Find where the given text appears and provide that cell's center as (x, y) coordinate. 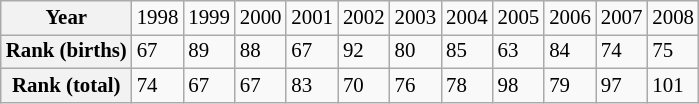
2007 (622, 18)
70 (364, 85)
84 (570, 51)
88 (261, 51)
83 (312, 85)
85 (467, 51)
76 (416, 85)
98 (519, 85)
78 (467, 85)
2000 (261, 18)
63 (519, 51)
2003 (416, 18)
92 (364, 51)
101 (673, 85)
80 (416, 51)
1999 (209, 18)
89 (209, 51)
97 (622, 85)
2005 (519, 18)
1998 (158, 18)
2006 (570, 18)
2004 (467, 18)
75 (673, 51)
Year (66, 18)
79 (570, 85)
Rank (births) (66, 51)
Rank (total) (66, 85)
2001 (312, 18)
2002 (364, 18)
2008 (673, 18)
